Provide the (x, y) coordinate of the cell's center where the given text is located.  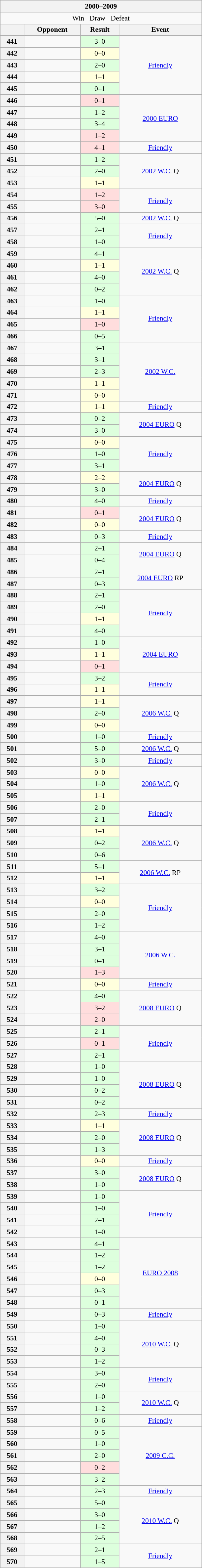
567 (12, 1527)
497 (12, 702)
516 (12, 926)
539 (12, 1197)
2004 EURO (160, 654)
463 (12, 301)
2006 W.C. RP (160, 873)
501 (12, 749)
453 (12, 183)
2–2 (100, 478)
451 (12, 159)
535 (12, 1150)
443 (12, 65)
Event (160, 30)
471 (12, 395)
456 (12, 218)
2000–2009 (101, 6)
513 (12, 890)
570 (12, 1562)
505 (12, 796)
554 (12, 1373)
543 (12, 1244)
557 (12, 1409)
448 (12, 124)
527 (12, 1055)
498 (12, 714)
473 (12, 419)
462 (12, 289)
508 (12, 831)
461 (12, 278)
489 (12, 607)
547 (12, 1291)
468 (12, 360)
466 (12, 336)
504 (12, 784)
536 (12, 1161)
548 (12, 1303)
484 (12, 548)
530 (12, 1091)
553 (12, 1362)
1–5 (100, 1562)
481 (12, 513)
560 (12, 1444)
459 (12, 254)
465 (12, 325)
518 (12, 949)
493 (12, 655)
540 (12, 1208)
558 (12, 1420)
486 (12, 572)
522 (12, 996)
520 (12, 973)
485 (12, 560)
562 (12, 1468)
561 (12, 1456)
474 (12, 431)
496 (12, 690)
559 (12, 1432)
528 (12, 1067)
545 (12, 1267)
541 (12, 1220)
491 (12, 631)
2–5 (100, 1538)
514 (12, 902)
446 (12, 101)
2002 W.C. (160, 371)
563 (12, 1479)
464 (12, 313)
511 (12, 867)
507 (12, 819)
542 (12, 1232)
529 (12, 1079)
546 (12, 1279)
568 (12, 1538)
525 (12, 1032)
565 (12, 1503)
2000 EURO (160, 118)
552 (12, 1350)
544 (12, 1255)
469 (12, 372)
524 (12, 1020)
492 (12, 643)
442 (12, 54)
495 (12, 678)
441 (12, 42)
521 (12, 984)
479 (12, 490)
2009 C.C. (160, 1456)
0–4 (100, 560)
538 (12, 1185)
517 (12, 937)
Opponent (52, 30)
3–4 (100, 124)
449 (12, 136)
478 (12, 478)
450 (12, 148)
2004 EURO RP (160, 578)
512 (12, 878)
490 (12, 619)
556 (12, 1397)
483 (12, 537)
564 (12, 1491)
502 (12, 761)
454 (12, 195)
494 (12, 666)
515 (12, 914)
Result (100, 30)
499 (12, 725)
532 (12, 1114)
537 (12, 1173)
452 (12, 171)
467 (12, 348)
533 (12, 1126)
Win Draw Defeat (101, 18)
5–1 (100, 867)
482 (12, 525)
447 (12, 112)
519 (12, 961)
477 (12, 466)
458 (12, 242)
569 (12, 1550)
472 (12, 407)
460 (12, 266)
475 (12, 442)
534 (12, 1138)
EURO 2008 (160, 1273)
506 (12, 808)
487 (12, 584)
500 (12, 737)
555 (12, 1385)
526 (12, 1043)
509 (12, 843)
549 (12, 1315)
2006 W.C. (160, 955)
551 (12, 1338)
476 (12, 454)
480 (12, 501)
455 (12, 207)
503 (12, 772)
531 (12, 1102)
444 (12, 77)
457 (12, 230)
470 (12, 383)
445 (12, 89)
488 (12, 595)
566 (12, 1515)
523 (12, 1008)
550 (12, 1326)
510 (12, 855)
